Capture the cell that displays the provided text and extract its (X, Y) central coordinate. 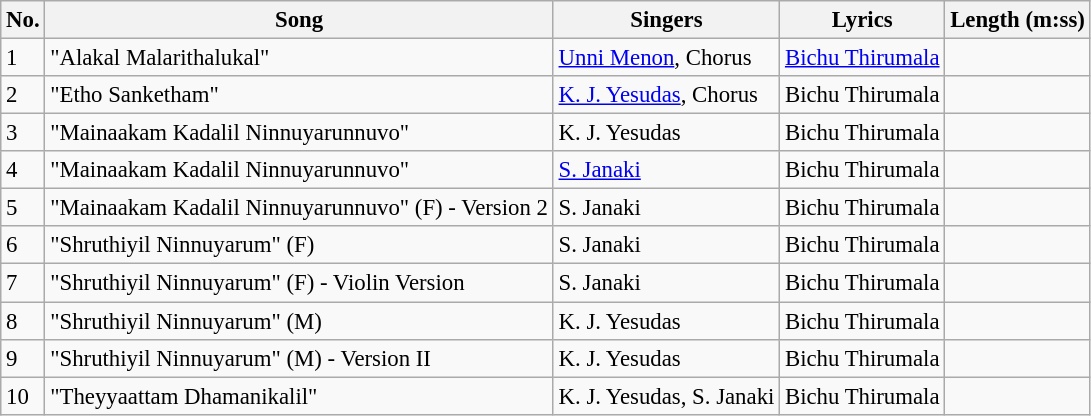
5 (23, 208)
No. (23, 20)
"Shruthiyil Ninnuyarum" (M) (299, 321)
4 (23, 170)
2 (23, 95)
3 (23, 133)
8 (23, 321)
10 (23, 396)
"Theyyaattam Dhamanikalil" (299, 396)
"Shruthiyil Ninnuyarum" (M) - Version II (299, 358)
"Mainaakam Kadalil Ninnuyarunnuvo" (F) - Version 2 (299, 208)
1 (23, 58)
Lyrics (862, 20)
K. J. Yesudas, S. Janaki (666, 396)
9 (23, 358)
Unni Menon, Chorus (666, 58)
"Shruthiyil Ninnuyarum" (F) - Violin Version (299, 283)
6 (23, 245)
"Shruthiyil Ninnuyarum" (F) (299, 245)
K. J. Yesudas, Chorus (666, 95)
7 (23, 283)
Length (m:ss) (1018, 20)
Song (299, 20)
"Etho Sanketham" (299, 95)
Singers (666, 20)
"Alakal Malarithalukal" (299, 58)
